Identify which cell holds the provided text, then report its (X, Y) central coordinate. 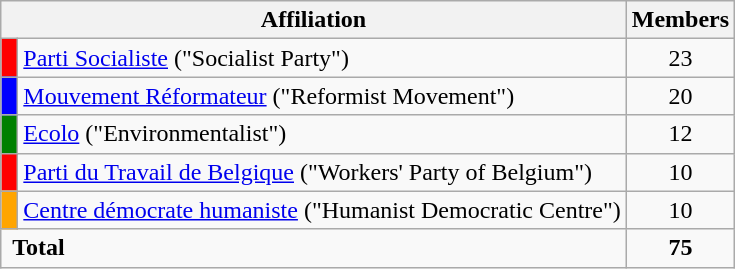
Ecolo ("Environmentalist") (322, 134)
75 (680, 248)
Mouvement Réformateur ("Reformist Movement") (322, 96)
Members (680, 20)
23 (680, 58)
Affiliation (314, 20)
Parti du Travail de Belgique ("Workers' Party of Belgium") (322, 172)
Parti Socialiste ("Socialist Party") (322, 58)
20 (680, 96)
Total (314, 248)
Centre démocrate humaniste ("Humanist Democratic Centre") (322, 210)
12 (680, 134)
